Scan for the cell matching the given text and deliver its (X, Y) coordinate at center. 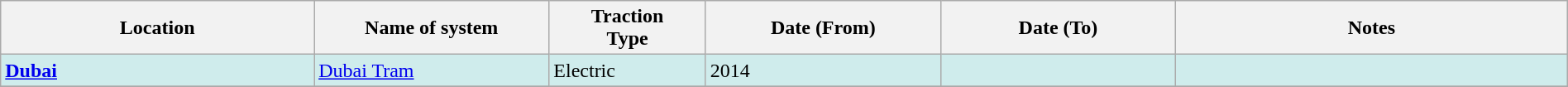
Location (157, 28)
Date (From) (823, 28)
Name of system (432, 28)
Date (To) (1058, 28)
Electric (627, 70)
Dubai Tram (432, 70)
Dubai (157, 70)
Notes (1372, 28)
2014 (823, 70)
TractionType (627, 28)
